Extract the [x, y] coordinate from the center of the cell holding the provided text.  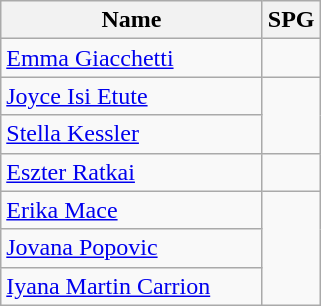
Jovana Popovic [132, 248]
Name [132, 20]
Iyana Martin Carrion [132, 286]
Stella Kessler [132, 134]
Emma Giacchetti [132, 58]
Joyce Isi Etute [132, 96]
SPG [291, 20]
Eszter Ratkai [132, 172]
Erika Mace [132, 210]
